Detect which cell encompasses the target text, then output its (X, Y) center coordinate. 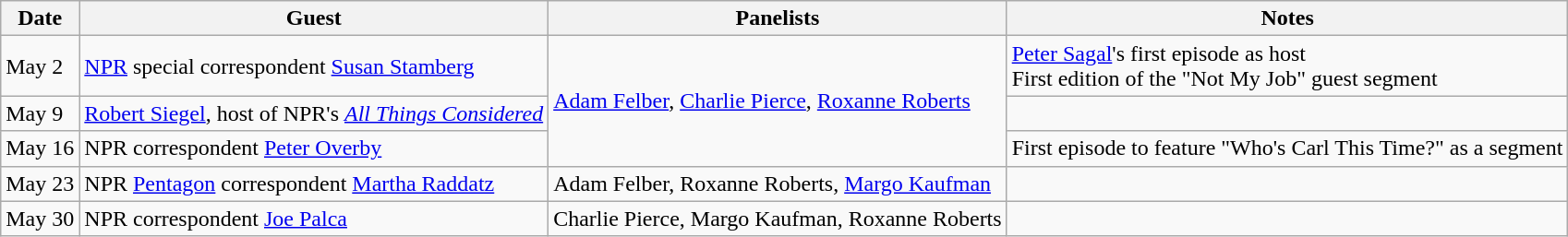
NPR correspondent Peter Overby (314, 148)
May 9 (41, 113)
Guest (314, 18)
Robert Siegel, host of NPR's All Things Considered (314, 113)
May 2 (41, 66)
NPR Pentagon correspondent Martha Raddatz (314, 184)
Charlie Pierce, Margo Kaufman, Roxanne Roberts (778, 219)
Notes (1287, 18)
May 23 (41, 184)
Peter Sagal's first episode as hostFirst edition of the "Not My Job" guest segment (1287, 66)
Adam Felber, Roxanne Roberts, Margo Kaufman (778, 184)
Panelists (778, 18)
NPR special correspondent Susan Stamberg (314, 66)
Adam Felber, Charlie Pierce, Roxanne Roberts (778, 101)
May 16 (41, 148)
NPR correspondent Joe Palca (314, 219)
May 30 (41, 219)
Date (41, 18)
First episode to feature "Who's Carl This Time?" as a segment (1287, 148)
